Pinpoint the cell where the given text exists, returning its [x, y] midpoint coordinate. 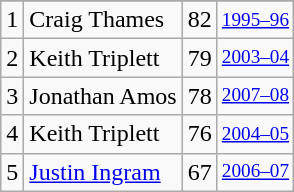
2 [12, 58]
1995–96 [255, 20]
4 [12, 134]
Justin Ingram [103, 172]
67 [200, 172]
5 [12, 172]
3 [12, 96]
Craig Thames [103, 20]
2007–08 [255, 96]
2006–07 [255, 172]
78 [200, 96]
1 [12, 20]
2003–04 [255, 58]
Jonathan Amos [103, 96]
2004–05 [255, 134]
79 [200, 58]
76 [200, 134]
82 [200, 20]
